Capture the cell that displays the provided text and extract its (x, y) central coordinate. 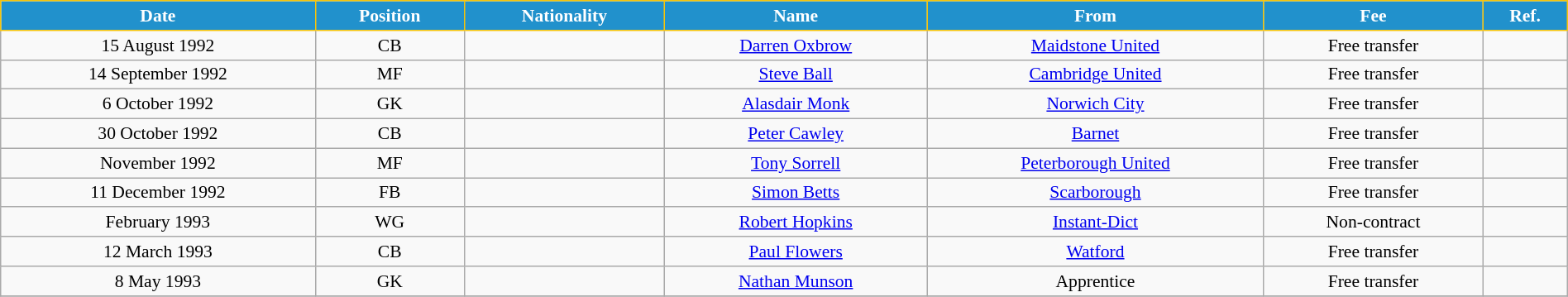
Name (796, 16)
Nationality (564, 16)
Norwich City (1095, 104)
Barnet (1095, 134)
Darren Oxbrow (796, 46)
November 1992 (158, 163)
Non-contract (1373, 223)
Maidstone United (1095, 46)
Tony Sorrell (796, 163)
14 September 1992 (158, 74)
Position (390, 16)
Peter Cawley (796, 134)
FB (390, 193)
12 March 1993 (158, 251)
Date (158, 16)
Alasdair Monk (796, 104)
Peterborough United (1095, 163)
Steve Ball (796, 74)
Scarborough (1095, 193)
From (1095, 16)
February 1993 (158, 223)
30 October 1992 (158, 134)
Instant-Dict (1095, 223)
Robert Hopkins (796, 223)
Simon Betts (796, 193)
Nathan Munson (796, 281)
Fee (1373, 16)
Watford (1095, 251)
15 August 1992 (158, 46)
6 October 1992 (158, 104)
Cambridge United (1095, 74)
WG (390, 223)
Paul Flowers (796, 251)
Ref. (1525, 16)
8 May 1993 (158, 281)
Apprentice (1095, 281)
11 December 1992 (158, 193)
